From the cell containing the given text, extract its center point as [x, y] coordinate. 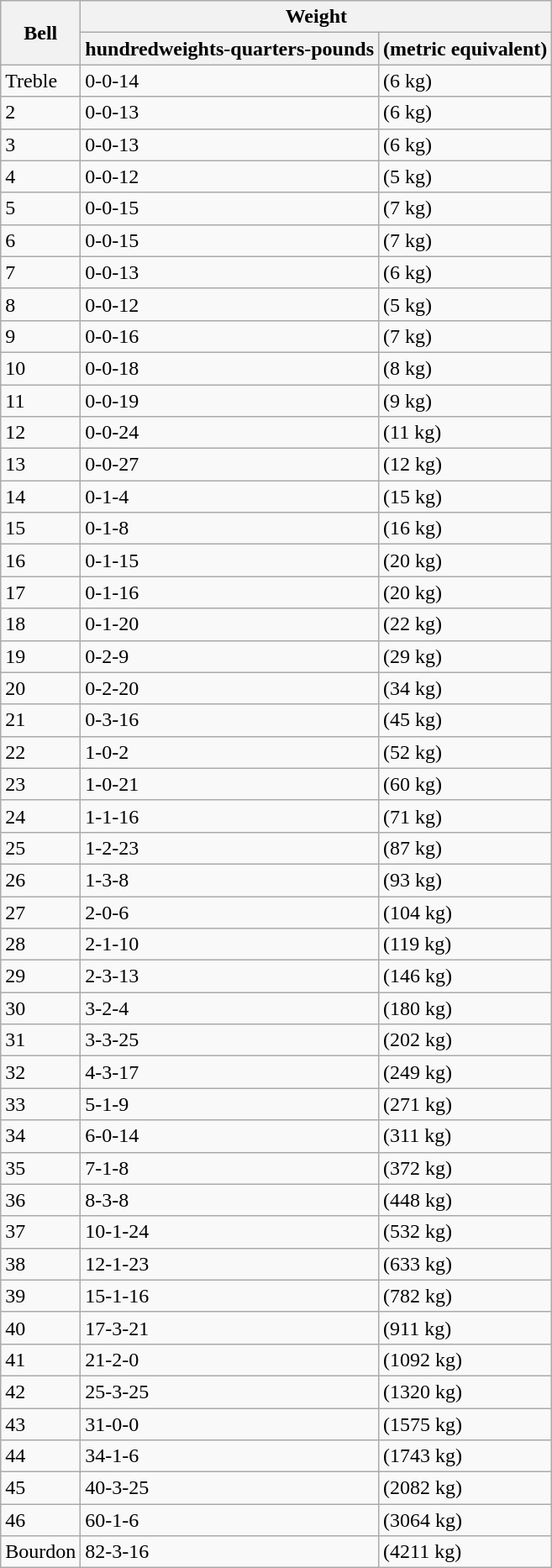
(271 kg) [465, 1104]
39 [40, 1296]
Bell [40, 33]
(16 kg) [465, 529]
(911 kg) [465, 1328]
40-3-25 [230, 1488]
2 [40, 113]
4 [40, 176]
31 [40, 1040]
5 [40, 208]
0-0-27 [230, 465]
35 [40, 1168]
(metric equivalent) [465, 49]
(87 kg) [465, 848]
0-3-16 [230, 720]
26 [40, 880]
46 [40, 1520]
(34 kg) [465, 688]
(180 kg) [465, 1008]
25-3-25 [230, 1392]
hundredweights-quarters-pounds [230, 49]
1-0-21 [230, 784]
(146 kg) [465, 976]
(29 kg) [465, 656]
36 [40, 1200]
28 [40, 944]
60-1-6 [230, 1520]
Weight [316, 17]
4-3-17 [230, 1072]
(372 kg) [465, 1168]
0-1-4 [230, 497]
15-1-16 [230, 1296]
14 [40, 497]
45 [40, 1488]
10 [40, 368]
(71 kg) [465, 816]
Treble [40, 81]
37 [40, 1232]
(532 kg) [465, 1232]
42 [40, 1392]
0-1-15 [230, 560]
(1743 kg) [465, 1456]
17-3-21 [230, 1328]
2-3-13 [230, 976]
0-1-16 [230, 592]
1-1-16 [230, 816]
0-1-20 [230, 624]
6-0-14 [230, 1136]
(3064 kg) [465, 1520]
21 [40, 720]
8-3-8 [230, 1200]
0-2-20 [230, 688]
(15 kg) [465, 497]
16 [40, 560]
34-1-6 [230, 1456]
12 [40, 433]
0-0-19 [230, 401]
1-0-2 [230, 752]
(249 kg) [465, 1072]
10-1-24 [230, 1232]
44 [40, 1456]
15 [40, 529]
13 [40, 465]
5-1-9 [230, 1104]
24 [40, 816]
25 [40, 848]
3 [40, 145]
31-0-0 [230, 1424]
11 [40, 401]
0-2-9 [230, 656]
Bourdon [40, 1552]
(93 kg) [465, 880]
0-0-14 [230, 81]
0-0-18 [230, 368]
(448 kg) [465, 1200]
18 [40, 624]
(119 kg) [465, 944]
(782 kg) [465, 1296]
21-2-0 [230, 1360]
17 [40, 592]
2-1-10 [230, 944]
(202 kg) [465, 1040]
(45 kg) [465, 720]
0-1-8 [230, 529]
6 [40, 240]
0-0-24 [230, 433]
27 [40, 912]
38 [40, 1264]
82-3-16 [230, 1552]
(12 kg) [465, 465]
40 [40, 1328]
(1575 kg) [465, 1424]
(22 kg) [465, 624]
(9 kg) [465, 401]
34 [40, 1136]
43 [40, 1424]
1-2-23 [230, 848]
23 [40, 784]
(8 kg) [465, 368]
0-0-16 [230, 336]
20 [40, 688]
7-1-8 [230, 1168]
33 [40, 1104]
2-0-6 [230, 912]
(1092 kg) [465, 1360]
41 [40, 1360]
(2082 kg) [465, 1488]
(11 kg) [465, 433]
(52 kg) [465, 752]
(1320 kg) [465, 1392]
3-2-4 [230, 1008]
30 [40, 1008]
7 [40, 272]
22 [40, 752]
19 [40, 656]
1-3-8 [230, 880]
(104 kg) [465, 912]
12-1-23 [230, 1264]
(60 kg) [465, 784]
(633 kg) [465, 1264]
(4211 kg) [465, 1552]
9 [40, 336]
3-3-25 [230, 1040]
8 [40, 304]
32 [40, 1072]
29 [40, 976]
(311 kg) [465, 1136]
